Capture the cell that displays the provided text and extract its (X, Y) central coordinate. 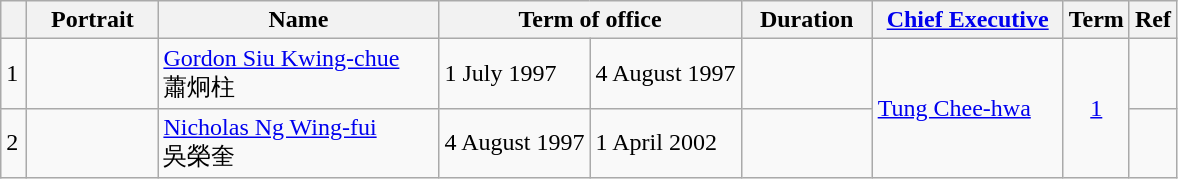
2 (14, 143)
Gordon Siu Kwing-chue蕭炯柱 (298, 74)
Term (1096, 20)
1 April 2002 (666, 143)
Tung Chee-hwa (968, 108)
Portrait (92, 20)
Name (298, 20)
Term of office (590, 20)
Ref (1152, 20)
1 July 1997 (514, 74)
Duration (806, 20)
Chief Executive (968, 20)
Nicholas Ng Wing-fui吳榮奎 (298, 143)
